Identify which cell holds the provided text, then report its [x, y] central coordinate. 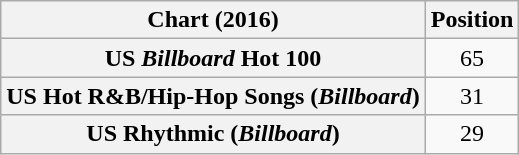
US Hot R&B/Hip-Hop Songs (Billboard) [213, 96]
31 [472, 96]
Position [472, 20]
US Billboard Hot 100 [213, 58]
Chart (2016) [213, 20]
65 [472, 58]
US Rhythmic (Billboard) [213, 134]
29 [472, 134]
